Capture the cell that displays the provided text and extract its [x, y] central coordinate. 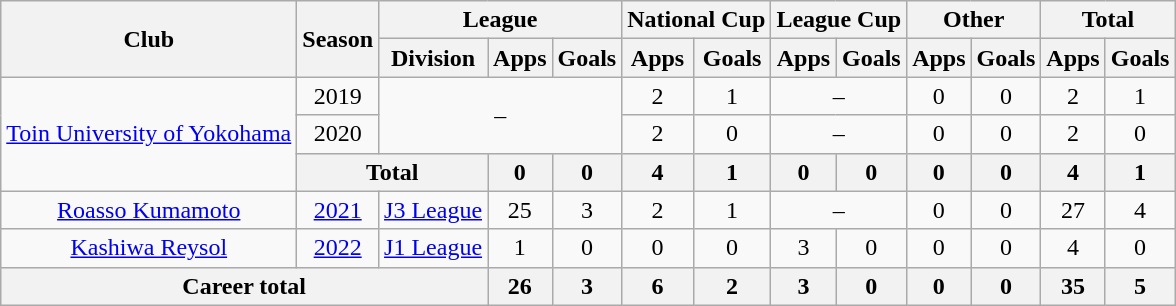
2020 [338, 134]
J1 League [434, 248]
Career total [244, 286]
35 [1073, 286]
2021 [338, 210]
Other [974, 20]
25 [520, 210]
Toin University of Yokohama [149, 134]
2022 [338, 248]
26 [520, 286]
National Cup [696, 20]
League Cup [839, 20]
Club [149, 39]
5 [1140, 286]
27 [1073, 210]
2019 [338, 96]
6 [658, 286]
League [500, 20]
Kashiwa Reysol [149, 248]
Division [434, 58]
Roasso Kumamoto [149, 210]
Season [338, 39]
J3 League [434, 210]
